Identify which cell holds the provided text, then report its (x, y) central coordinate. 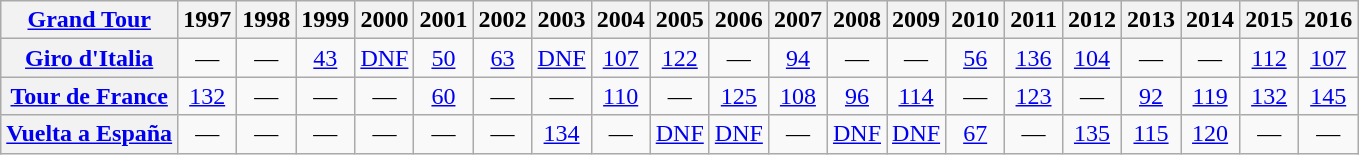
134 (562, 134)
67 (976, 134)
2015 (1270, 20)
2001 (444, 20)
Tour de France (90, 96)
2006 (738, 20)
43 (326, 58)
1999 (326, 20)
112 (1270, 58)
56 (976, 58)
119 (1210, 96)
60 (444, 96)
63 (502, 58)
94 (798, 58)
2011 (1034, 20)
125 (738, 96)
96 (856, 96)
Vuelta a España (90, 134)
145 (1328, 96)
2007 (798, 20)
2012 (1092, 20)
115 (1150, 134)
2005 (680, 20)
136 (1034, 58)
2010 (976, 20)
2002 (502, 20)
122 (680, 58)
135 (1092, 134)
2009 (916, 20)
2000 (384, 20)
2016 (1328, 20)
50 (444, 58)
1997 (208, 20)
114 (916, 96)
108 (798, 96)
Giro d'Italia (90, 58)
2013 (1150, 20)
123 (1034, 96)
1998 (266, 20)
120 (1210, 134)
92 (1150, 96)
2003 (562, 20)
2008 (856, 20)
104 (1092, 58)
2004 (620, 20)
Grand Tour (90, 20)
110 (620, 96)
2014 (1210, 20)
